Extract the [x, y] coordinate from the center of the cell holding the provided text.  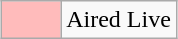
Aired Live [119, 20]
